Search for the cell housing the specified text and yield its [X, Y] center coordinate. 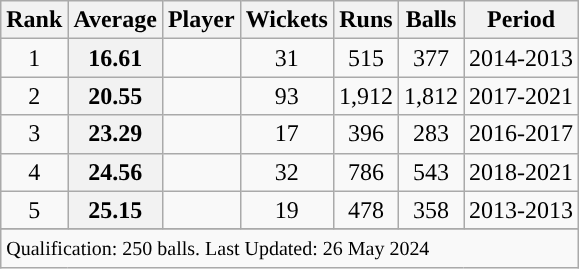
1 [34, 58]
543 [430, 172]
2016-2017 [522, 134]
93 [286, 96]
Qualification: 250 balls. Last Updated: 26 May 2024 [290, 248]
5 [34, 210]
3 [34, 134]
358 [430, 210]
19 [286, 210]
283 [430, 134]
25.15 [116, 210]
17 [286, 134]
Balls [430, 20]
32 [286, 172]
377 [430, 58]
4 [34, 172]
2018-2021 [522, 172]
2014-2013 [522, 58]
1,912 [366, 96]
31 [286, 58]
Runs [366, 20]
2017-2021 [522, 96]
786 [366, 172]
Wickets [286, 20]
Rank [34, 20]
2 [34, 96]
16.61 [116, 58]
20.55 [116, 96]
Average [116, 20]
396 [366, 134]
Period [522, 20]
515 [366, 58]
2013-2013 [522, 210]
1,812 [430, 96]
23.29 [116, 134]
478 [366, 210]
Player [201, 20]
24.56 [116, 172]
